Return the [x, y] coordinate for the center point of the cell that contains the specified text.  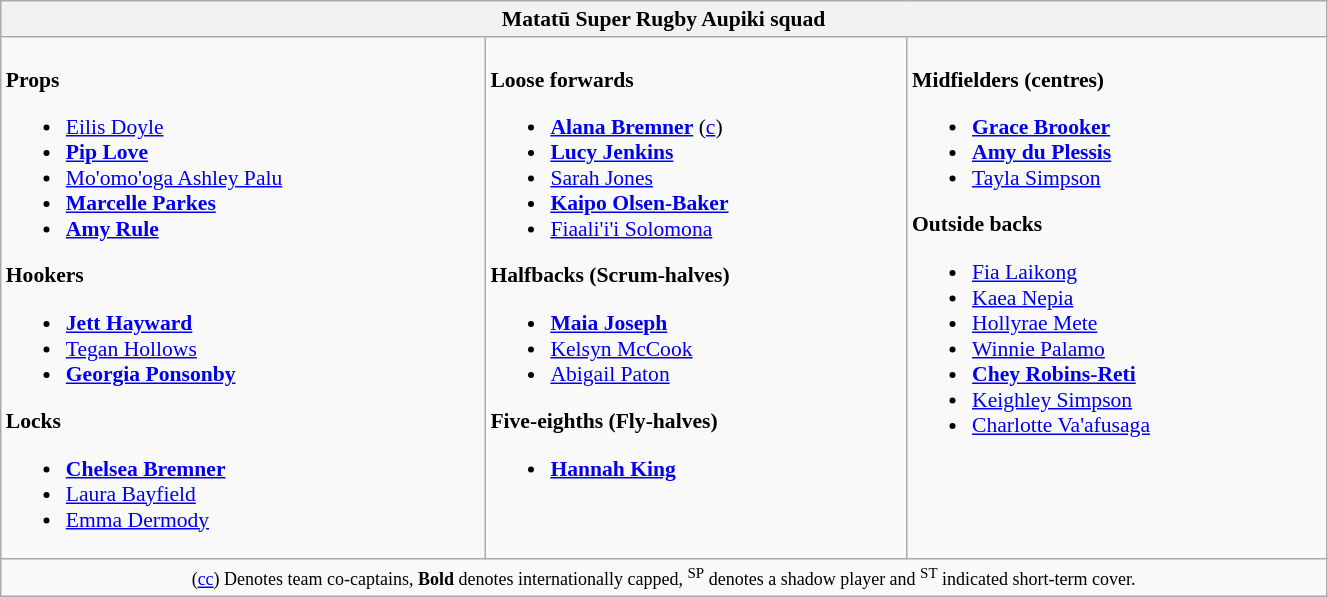
(cc) Denotes team co-captains, Bold denotes internationally capped, SP denotes a shadow player and ST indicated short-term cover. [664, 578]
Matatū Super Rugby Aupiki squad [664, 19]
